Identify which cell holds the provided text, then report its (X, Y) central coordinate. 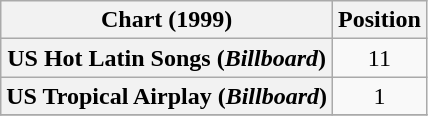
1 (380, 96)
US Tropical Airplay (Billboard) (167, 96)
US Hot Latin Songs (Billboard) (167, 58)
Chart (1999) (167, 20)
11 (380, 58)
Position (380, 20)
